Determine the (X, Y) coordinate at the center of the cell enclosing the given text.  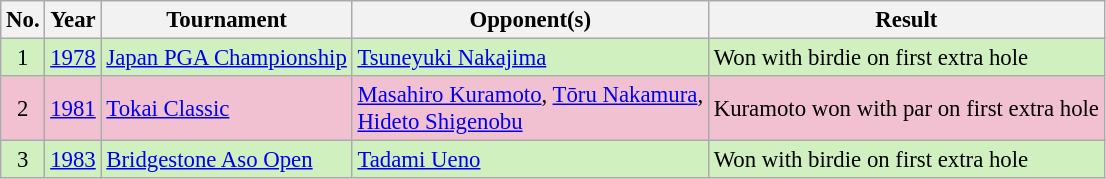
Japan PGA Championship (226, 58)
Tadami Ueno (530, 160)
Kuramoto won with par on first extra hole (906, 108)
Masahiro Kuramoto, Tōru Nakamura, Hideto Shigenobu (530, 108)
No. (23, 20)
2 (23, 108)
1978 (73, 58)
Year (73, 20)
Tsuneyuki Nakajima (530, 58)
Tokai Classic (226, 108)
Bridgestone Aso Open (226, 160)
Result (906, 20)
1983 (73, 160)
Opponent(s) (530, 20)
Tournament (226, 20)
1981 (73, 108)
1 (23, 58)
3 (23, 160)
